Pinpoint the cell where the given text exists, returning its [X, Y] midpoint coordinate. 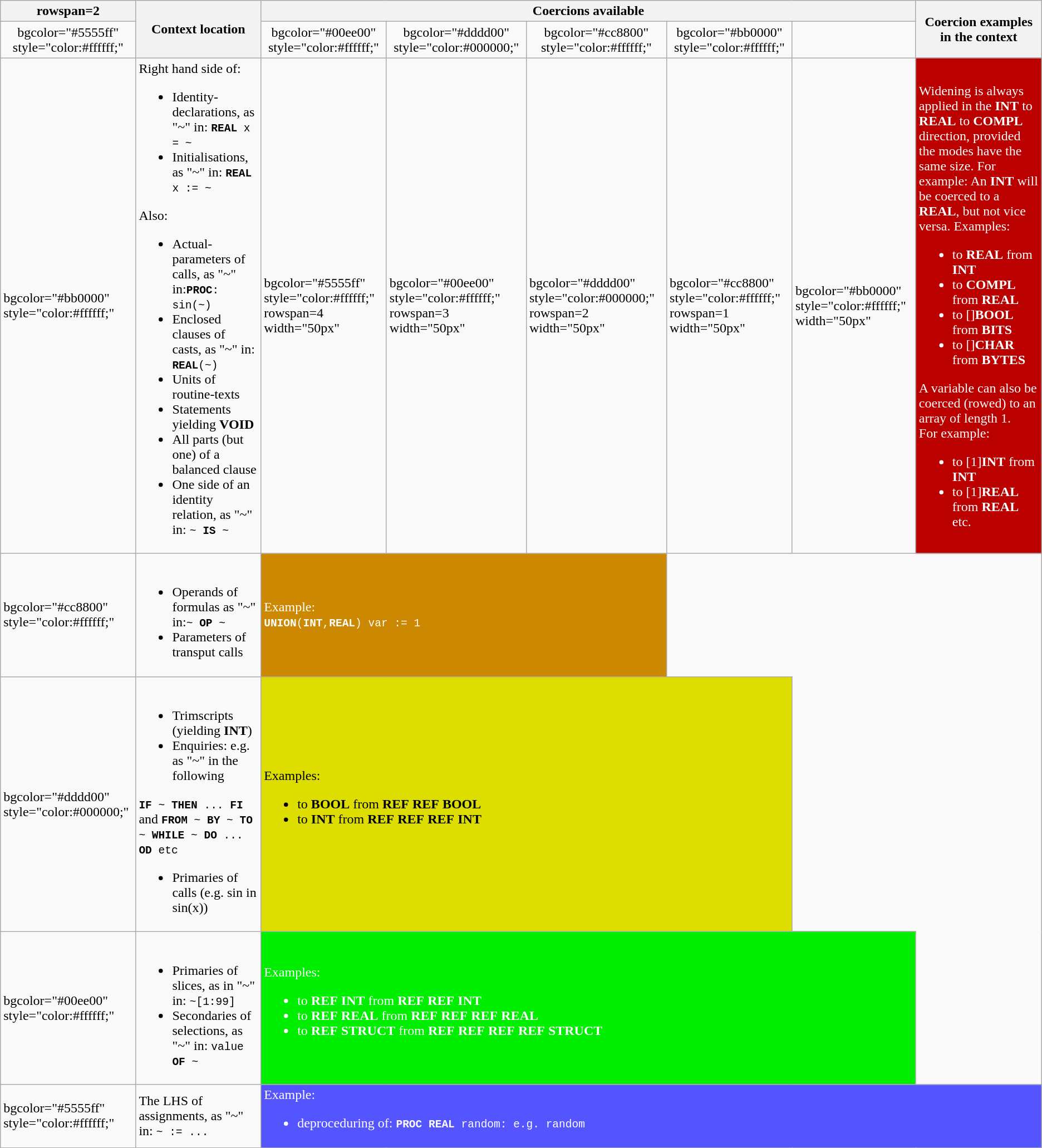
Context location [198, 29]
bgcolor="#5555ff" style="color:#ffffff;" rowspan=4 width="50px" [324, 306]
bgcolor="#bb0000" style="color:#ffffff;" width="50px" [854, 306]
Example:deproceduring of: PROC REAL random: e.g. random [651, 1116]
Examples:to REF INT from REF REF INTto REF REAL from REF REF REF REALto REF STRUCT from REF REF REF REF STRUCT [589, 1008]
bgcolor="#dddd00" style="color:#000000;" rowspan=2 width="50px" [596, 306]
Coercions available [589, 11]
Examples:to BOOL from REF REF BOOLto INT from REF REF REF INT [527, 804]
rowspan=2 [68, 11]
Example:UNION(INT,REAL) var := 1 [464, 615]
Primaries of slices, as in "~" in: ~[1:99]Secondaries of selections, as "~" in: value OF ~ [198, 1008]
Coercion examples in the context [979, 29]
bgcolor="#cc8800" style="color:#ffffff;" rowspan=1 width="50px" [730, 306]
bgcolor="#00ee00" style="color:#ffffff;" rowspan=3 width="50px" [456, 306]
The LHS of assignments, as "~" in: ~ := ... [198, 1116]
Operands of formulas as "~" in:~ OP ~Parameters of transput calls [198, 615]
